Pinpoint the cell where the given text exists, returning its [X, Y] midpoint coordinate. 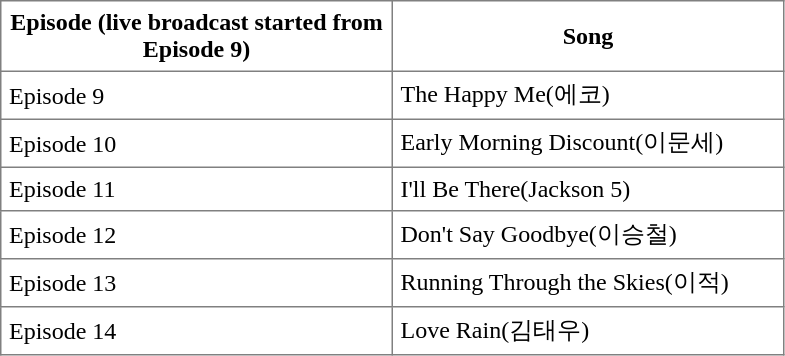
Episode 12 [197, 235]
I'll Be There(Jackson 5) [588, 189]
Episode 10 [197, 143]
Running Through the Skies(이적) [588, 283]
Don't Say Goodbye(이승철) [588, 235]
Song [588, 36]
Episode 13 [197, 283]
Early Morning Discount(이문세) [588, 143]
Episode (live broadcast started from Episode 9) [197, 36]
Episode 11 [197, 189]
The Happy Me(에코) [588, 95]
Episode 14 [197, 331]
Episode 9 [197, 95]
Love Rain(김태우) [588, 331]
